From the cell containing the given text, extract its center point as [x, y] coordinate. 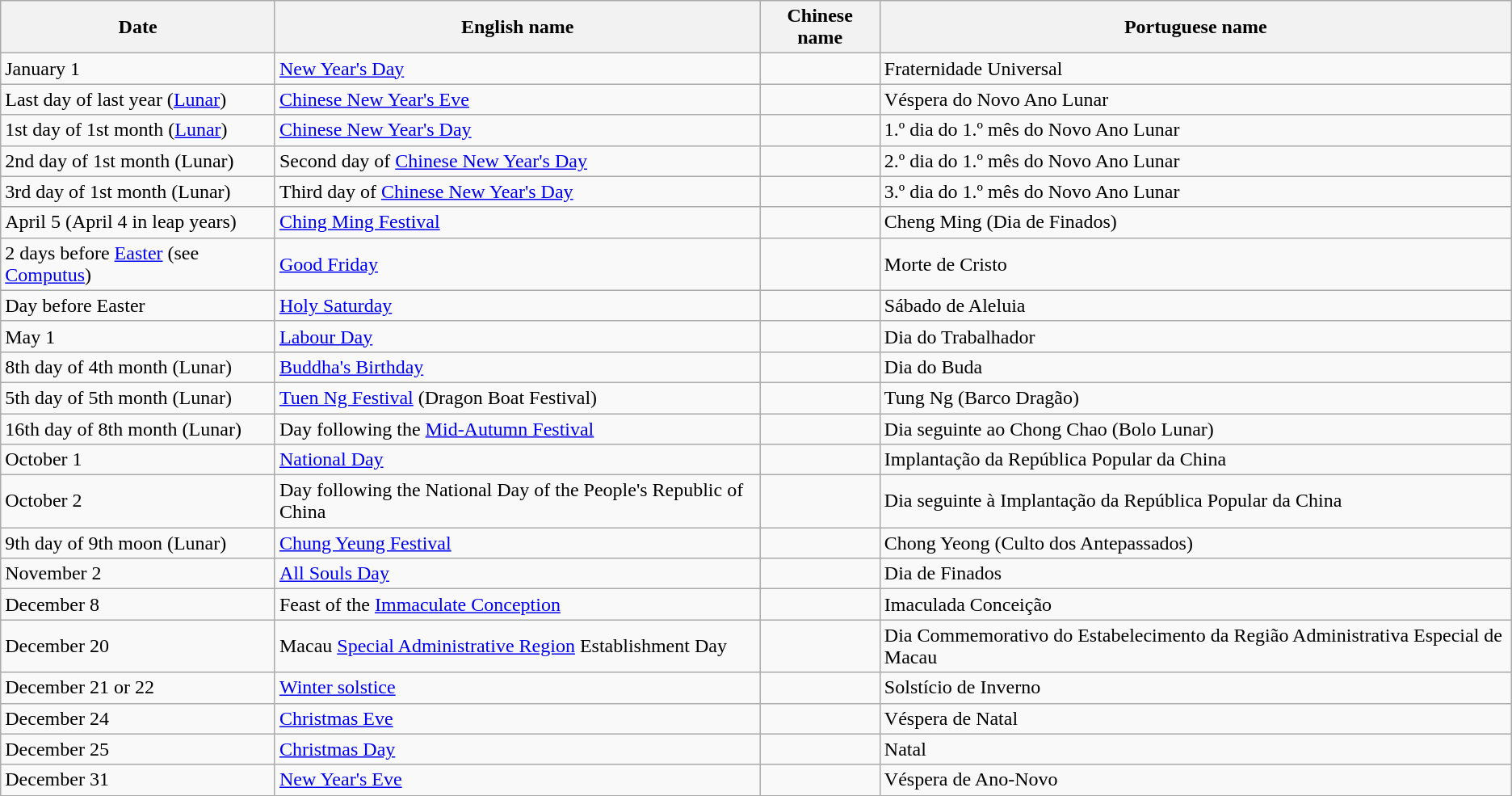
Ching Ming Festival [517, 222]
Cheng Ming (Dia de Finados) [1195, 222]
Winter solstice [517, 688]
December 20 [138, 646]
Holy Saturday [517, 305]
April 5 (April 4 in leap years) [138, 222]
Date [138, 27]
All Souls Day [517, 574]
Third day of Chinese New Year's Day [517, 192]
Good Friday [517, 263]
2nd day of 1st month (Lunar) [138, 161]
Chinese New Year's Day [517, 130]
Chong Yeong (Culto dos Antepassados) [1195, 543]
New Year's Eve [517, 780]
December 25 [138, 749]
Chinese New Year's Eve [517, 99]
2.º dia do 1.º mês do Novo Ano Lunar [1195, 161]
1st day of 1st month (Lunar) [138, 130]
1.º dia do 1.º mês do Novo Ano Lunar [1195, 130]
Imaculada Conceição [1195, 604]
Véspera do Novo Ano Lunar [1195, 99]
Second day of Chinese New Year's Day [517, 161]
Véspera de Natal [1195, 718]
December 31 [138, 780]
Chung Yeung Festival [517, 543]
2 days before Easter (see Computus) [138, 263]
English name [517, 27]
National Day [517, 460]
Tung Ng (Barco Dragão) [1195, 398]
Day following the Mid-Autumn Festival [517, 429]
Feast of the Immaculate Conception [517, 604]
5th day of 5th month (Lunar) [138, 398]
Dia do Trabalhador [1195, 336]
October 2 [138, 501]
Natal [1195, 749]
Labour Day [517, 336]
December 24 [138, 718]
16th day of 8th month (Lunar) [138, 429]
3rd day of 1st month (Lunar) [138, 192]
Fraternidade Universal [1195, 69]
October 1 [138, 460]
Chinese name [820, 27]
Implantação da República Popular da China [1195, 460]
Dia seguinte à Implantação da República Popular da China [1195, 501]
Dia de Finados [1195, 574]
Macau Special Administrative Region Establishment Day [517, 646]
Dia seguinte ao Chong Chao (Bolo Lunar) [1195, 429]
9th day of 9th moon (Lunar) [138, 543]
January 1 [138, 69]
Buddha's Birthday [517, 367]
Dia do Buda [1195, 367]
December 21 or 22 [138, 688]
Portuguese name [1195, 27]
December 8 [138, 604]
Day before Easter [138, 305]
8th day of 4th month (Lunar) [138, 367]
New Year's Day [517, 69]
Christmas Day [517, 749]
Solstício de Inverno [1195, 688]
Last day of last year (Lunar) [138, 99]
Tuen Ng Festival (Dragon Boat Festival) [517, 398]
3.º dia do 1.º mês do Novo Ano Lunar [1195, 192]
Véspera de Ano-Novo [1195, 780]
Christmas Eve [517, 718]
Sábado de Aleluia [1195, 305]
Morte de Cristo [1195, 263]
Day following the National Day of the People's Republic of China [517, 501]
May 1 [138, 336]
Dia Commemorativo do Estabelecimento da Região Administrativa Especial de Macau [1195, 646]
November 2 [138, 574]
